Capture the cell that displays the provided text and extract its [x, y] central coordinate. 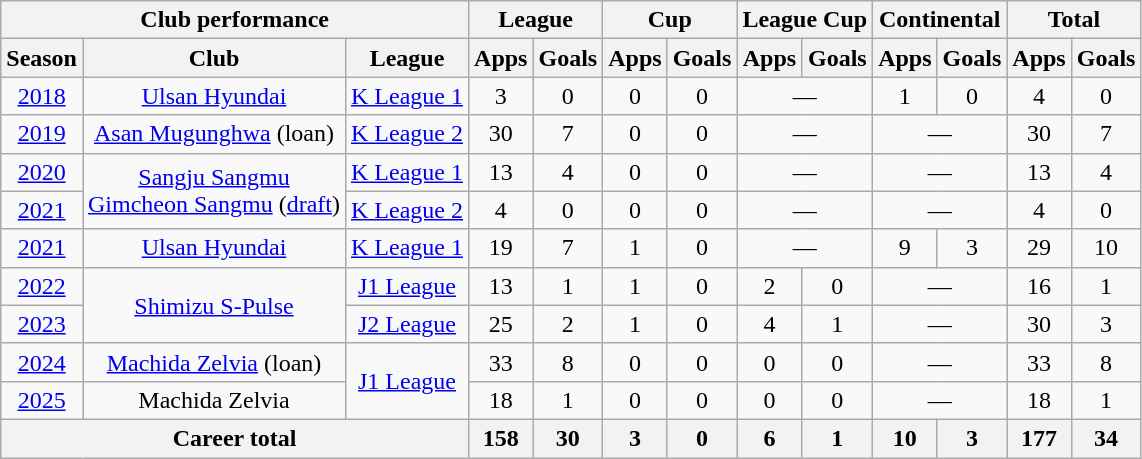
J2 League [406, 324]
2023 [42, 324]
Asan Mugunghwa (loan) [214, 134]
9 [905, 248]
Season [42, 58]
Cup [670, 20]
29 [1039, 248]
Continental [940, 20]
19 [501, 248]
2022 [42, 286]
34 [1106, 438]
Club performance [235, 20]
League Cup [805, 20]
Shimizu S-Pulse [214, 305]
2024 [42, 362]
177 [1039, 438]
16 [1039, 286]
2020 [42, 172]
6 [770, 438]
Machida Zelvia [214, 400]
158 [501, 438]
Sangju SangmuGimcheon Sangmu (draft) [214, 191]
2019 [42, 134]
2018 [42, 96]
Machida Zelvia (loan) [214, 362]
25 [501, 324]
2025 [42, 400]
Club [214, 58]
Career total [235, 438]
Total [1074, 20]
